Capture the cell that displays the provided text and extract its [x, y] central coordinate. 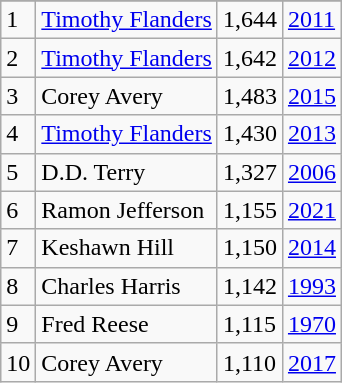
2011 [312, 20]
1 [18, 20]
Keshawn Hill [127, 248]
6 [18, 210]
1,327 [250, 172]
2015 [312, 96]
1,155 [250, 210]
2012 [312, 58]
1993 [312, 286]
2006 [312, 172]
5 [18, 172]
Fred Reese [127, 324]
1,142 [250, 286]
2021 [312, 210]
1970 [312, 324]
7 [18, 248]
1,642 [250, 58]
3 [18, 96]
D.D. Terry [127, 172]
1,150 [250, 248]
1,644 [250, 20]
1,115 [250, 324]
1,483 [250, 96]
4 [18, 134]
2017 [312, 362]
2 [18, 58]
2014 [312, 248]
Ramon Jefferson [127, 210]
2013 [312, 134]
8 [18, 286]
1,110 [250, 362]
1,430 [250, 134]
9 [18, 324]
Charles Harris [127, 286]
10 [18, 362]
